Return (x, y) of the center of cell containing provided text 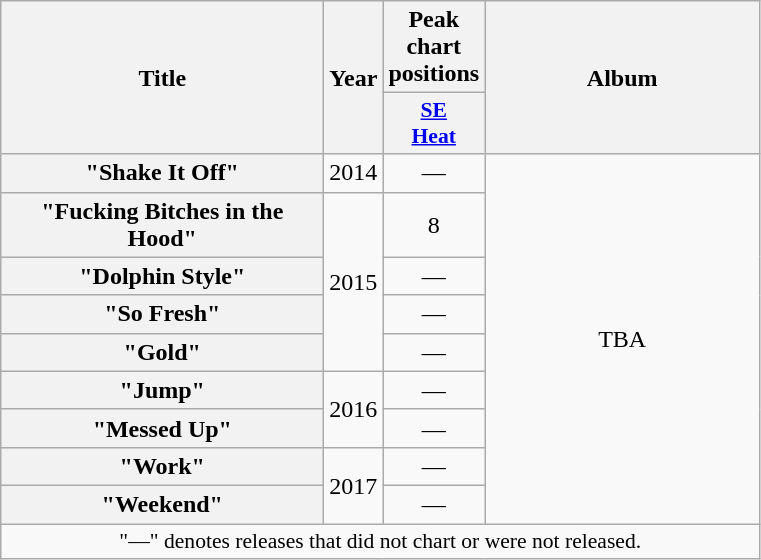
Peak chart positions (434, 47)
TBA (622, 339)
"Fucking Bitches in the Hood" (162, 224)
"Shake It Off" (162, 173)
"Dolphin Style" (162, 276)
2015 (354, 282)
2016 (354, 409)
Year (354, 78)
"Weekend" (162, 504)
"Gold" (162, 352)
Title (162, 78)
"—" denotes releases that did not chart or were not released. (380, 542)
"Jump" (162, 390)
"Messed Up" (162, 428)
SEHeat (434, 124)
Album (622, 78)
2014 (354, 173)
8 (434, 224)
"Work" (162, 466)
2017 (354, 485)
"So Fresh" (162, 314)
